Output the (X, Y) coordinate of the center of the cell containing the given text.  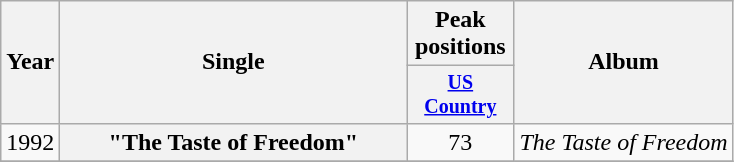
The Taste of Freedom (624, 142)
Album (624, 62)
Year (30, 62)
73 (460, 142)
US Country (460, 94)
"The Taste of Freedom" (234, 142)
Single (234, 62)
1992 (30, 142)
Peak positions (460, 34)
